Search for the cell housing the specified text and yield its (X, Y) center coordinate. 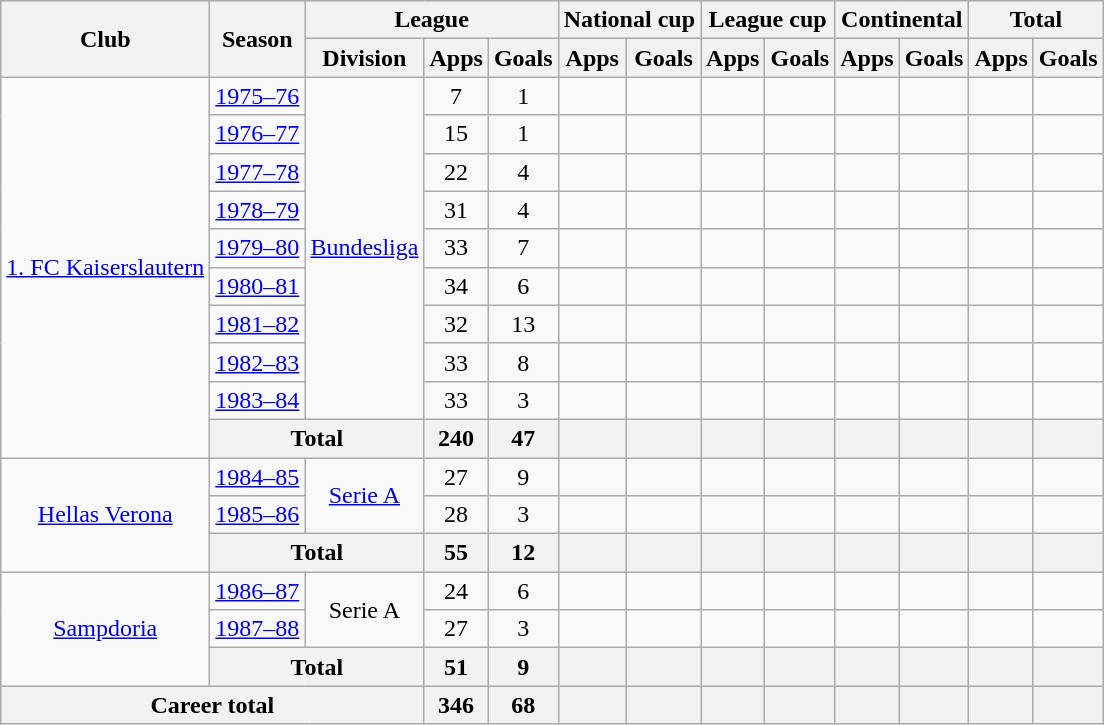
68 (523, 705)
240 (456, 438)
League (432, 20)
1977–78 (258, 172)
National cup (629, 20)
15 (456, 134)
34 (456, 286)
1985–86 (258, 515)
1979–80 (258, 248)
51 (456, 667)
28 (456, 515)
22 (456, 172)
Division (364, 58)
Sampdoria (106, 629)
13 (523, 324)
Season (258, 39)
55 (456, 553)
24 (456, 591)
1983–84 (258, 400)
1975–76 (258, 96)
Continental (902, 20)
Club (106, 39)
32 (456, 324)
1982–83 (258, 362)
8 (523, 362)
1987–88 (258, 629)
Career total (212, 705)
346 (456, 705)
12 (523, 553)
1986–87 (258, 591)
31 (456, 210)
1. FC Kaiserslautern (106, 268)
1978–79 (258, 210)
1981–82 (258, 324)
1976–77 (258, 134)
Bundesliga (364, 248)
47 (523, 438)
League cup (768, 20)
1984–85 (258, 477)
1980–81 (258, 286)
Hellas Verona (106, 515)
